For the text-containing cell, return its midpoint in (x, y) coordinate format. 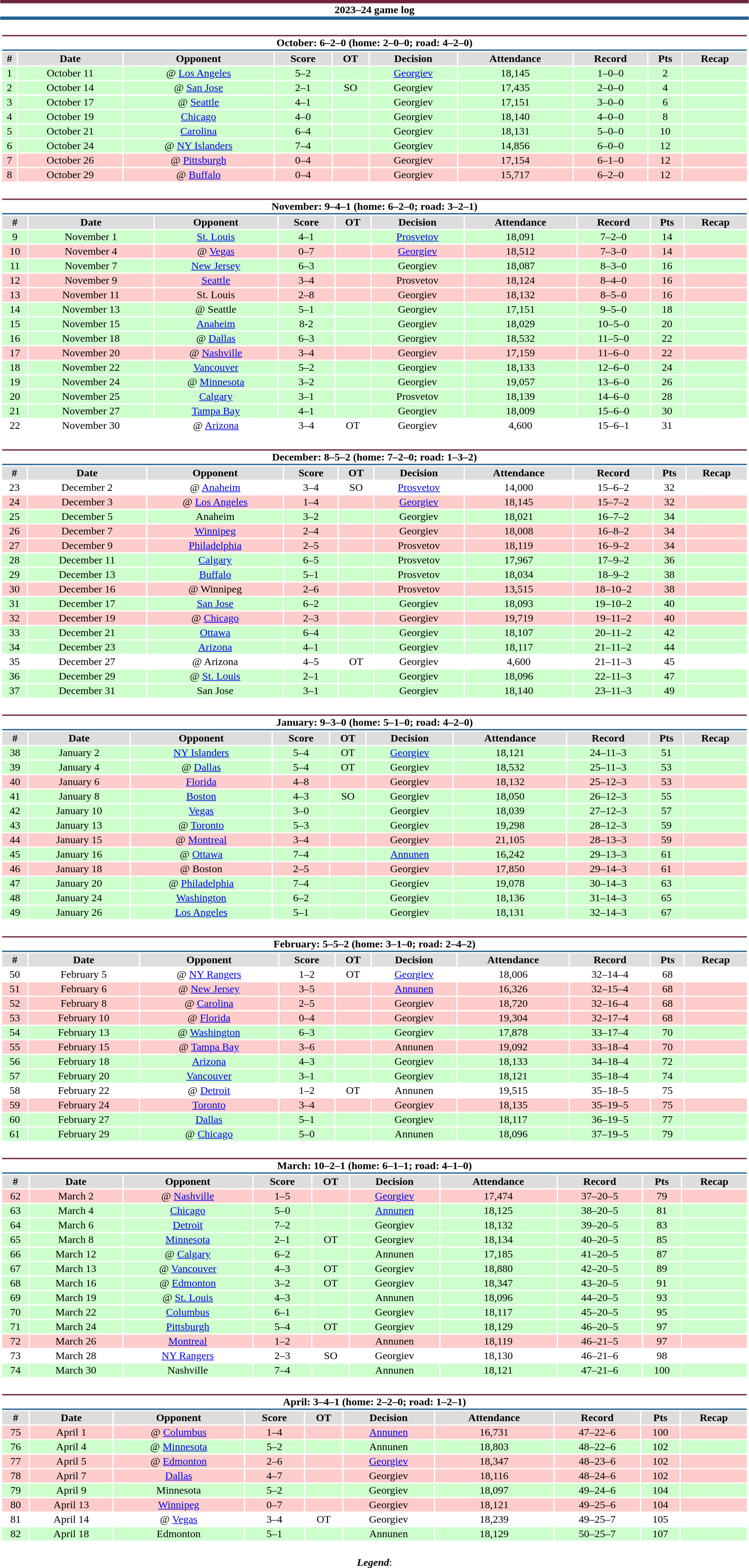
16,731 (494, 1433)
20–11–2 (613, 633)
21,105 (510, 840)
32–16–4 (610, 1003)
18,021 (519, 517)
11 (15, 266)
17,435 (515, 88)
@ Buffalo (198, 175)
October 17 (70, 102)
November 25 (91, 396)
1 (9, 73)
February 10 (84, 1018)
19,092 (513, 1047)
Buffalo (215, 575)
February 18 (84, 1061)
December 27 (87, 662)
32–17–4 (610, 1018)
18,008 (519, 531)
March 2 (76, 1196)
3–0–0 (610, 102)
@ Detroit (209, 1090)
November 9 (91, 280)
25–11–3 (608, 768)
93 (662, 1298)
March 28 (76, 1356)
56 (15, 1061)
December 7 (87, 531)
@ Boston (202, 869)
January 2 (79, 753)
19,515 (513, 1090)
Boston (202, 797)
6–0–0 (610, 146)
35–18–4 (610, 1076)
36–19–5 (610, 1119)
April 4 (71, 1447)
87 (662, 1254)
January 20 (79, 884)
19,719 (519, 618)
April 14 (71, 1520)
39–20–5 (599, 1225)
18,097 (494, 1491)
16–8–2 (613, 531)
17,850 (510, 869)
December 2 (87, 488)
27 (14, 546)
February 13 (84, 1032)
18,034 (519, 575)
8–5–0 (613, 295)
February 15 (84, 1047)
NY Islanders (202, 753)
February 29 (84, 1134)
March: 10–2–1 (home: 6–1–1; road: 4–1–0) (374, 1166)
50–25–7 (597, 1534)
34–18–4 (610, 1061)
December 3 (87, 502)
18,009 (520, 411)
March 8 (76, 1240)
November 24 (91, 382)
December 11 (87, 560)
40–20–5 (599, 1240)
March 24 (76, 1327)
85 (662, 1240)
42–20–5 (599, 1269)
15 (15, 324)
Montreal (187, 1341)
18,512 (520, 251)
69 (15, 1298)
19–11–2 (613, 618)
13,515 (519, 589)
18,803 (494, 1447)
23 (14, 488)
37–20–5 (599, 1196)
2–4 (311, 531)
April 13 (71, 1505)
18,091 (520, 237)
January 16 (79, 855)
18,134 (498, 1240)
Toronto (209, 1105)
March 19 (76, 1298)
Carolina (198, 132)
April 1 (71, 1433)
17,154 (515, 161)
19 (15, 382)
Edmonton (179, 1534)
@ San Jose (198, 88)
49–25–6 (597, 1505)
8-2 (306, 324)
@ NY Islanders (198, 146)
98 (662, 1356)
January 13 (79, 826)
2–8 (306, 295)
April 18 (71, 1534)
December 13 (87, 575)
November 15 (91, 324)
50 (15, 974)
January 8 (79, 797)
17,474 (498, 1196)
March 12 (76, 1254)
89 (662, 1269)
February 5 (84, 974)
37 (14, 691)
December: 8–5–2 (home: 7–2–0; road: 1–3–2) (374, 457)
80 (15, 1505)
37–19–5 (610, 1134)
November 1 (91, 237)
49–24–6 (597, 1491)
18–9–2 (613, 575)
@ Columbus (179, 1433)
18,125 (498, 1211)
18,239 (494, 1520)
October 19 (70, 117)
10–5–0 (613, 324)
April: 3–4–1 (home: 2–2–0; road: 1–2–1) (374, 1402)
November 13 (91, 309)
46 (15, 869)
4–7 (275, 1476)
18,107 (519, 633)
Washington (202, 898)
29 (14, 575)
22–11–3 (613, 676)
23–11–3 (613, 691)
52 (15, 1003)
25–12–3 (608, 782)
32–15–4 (610, 989)
February: 5–5–2 (home: 3–1–0; road: 2–4–2) (374, 944)
62 (15, 1196)
@ New Jersey (209, 989)
New Jersey (216, 266)
33 (14, 633)
January 24 (79, 898)
November 11 (91, 295)
41 (15, 797)
February 22 (84, 1090)
11–6–0 (613, 353)
26–12–3 (608, 797)
12–6–0 (613, 367)
5–3 (301, 826)
47–22–6 (597, 1433)
February 8 (84, 1003)
58 (15, 1090)
39 (15, 768)
27–12–3 (608, 811)
17 (15, 353)
66 (15, 1254)
18,029 (520, 324)
18,039 (510, 811)
December 29 (87, 676)
49–25–7 (597, 1520)
March 26 (76, 1341)
78 (15, 1476)
91 (662, 1283)
March 4 (76, 1211)
Columbus (187, 1312)
December 9 (87, 546)
March 13 (76, 1269)
January 26 (79, 913)
Los Angeles (202, 913)
@ Philadelphia (202, 884)
5–0–0 (610, 132)
November 18 (91, 338)
76 (15, 1447)
Seattle (216, 280)
6–5 (311, 560)
@ Washington (209, 1032)
Florida (202, 782)
43–20–5 (599, 1283)
January 15 (79, 840)
24–11–3 (608, 753)
48 (15, 898)
@ Toronto (202, 826)
@ Vancouver (187, 1269)
December 31 (87, 691)
18,135 (513, 1105)
February 27 (84, 1119)
8–3–0 (613, 266)
7–2–0 (613, 237)
18,880 (498, 1269)
Nashville (187, 1370)
January 10 (79, 811)
54 (15, 1032)
45–20–5 (599, 1312)
October 29 (70, 175)
October 11 (70, 73)
46–21–5 (599, 1341)
19,304 (513, 1018)
15–6–2 (613, 488)
17,159 (520, 353)
46–21–6 (599, 1356)
March 22 (76, 1312)
16–7–2 (613, 517)
16–9–2 (613, 546)
32–14–3 (608, 913)
38–20–5 (599, 1211)
2–0–0 (610, 88)
16,242 (510, 855)
15,717 (515, 175)
@ Pittsburgh (198, 161)
3–6 (306, 1047)
11–5–0 (613, 338)
October: 6–2–0 (home: 2–0–0; road: 4–2–0) (374, 43)
4–5 (311, 662)
21 (15, 411)
30–14–3 (608, 884)
32–14–4 (610, 974)
4–8 (301, 782)
95 (662, 1312)
21–11–2 (613, 647)
18,006 (513, 974)
Ottawa (215, 633)
19,057 (520, 382)
31–14–3 (608, 898)
44–20–5 (599, 1298)
NY Rangers (187, 1356)
November 20 (91, 353)
64 (15, 1225)
5 (9, 132)
18,136 (510, 898)
60 (15, 1119)
9–5–0 (613, 309)
107 (660, 1534)
47–21–6 (599, 1370)
@ Carolina (209, 1003)
April 9 (71, 1491)
28–13–3 (608, 840)
October 14 (70, 88)
82 (15, 1534)
17,967 (519, 560)
4–0 (303, 117)
December 5 (87, 517)
April 7 (71, 1476)
@ Tampa Bay (209, 1047)
35–19–5 (610, 1105)
18,139 (520, 396)
October 24 (70, 146)
3 (9, 102)
7–2 (283, 1225)
16,326 (513, 989)
14,000 (519, 488)
15–6–1 (613, 425)
17,878 (513, 1032)
7–3–0 (613, 251)
6–2–0 (610, 175)
1–0–0 (610, 73)
18–10–2 (613, 589)
18,050 (510, 797)
November 30 (91, 425)
Vegas (202, 811)
November 27 (91, 411)
28–12–3 (608, 826)
29–14–3 (608, 869)
105 (660, 1520)
83 (662, 1225)
Philadelphia (215, 546)
@ Winnipeg (215, 589)
January 6 (79, 782)
November: 9–4–1 (home: 6–2–0; road: 3–2–1) (374, 207)
December 21 (87, 633)
18,087 (520, 266)
October 21 (70, 132)
March 6 (76, 1225)
Pittsburgh (187, 1327)
Detroit (187, 1225)
25 (14, 517)
17–9–2 (613, 560)
18,116 (494, 1476)
March 16 (76, 1283)
71 (15, 1327)
@ Montreal (202, 840)
19,298 (510, 826)
3–5 (306, 989)
13–6–0 (613, 382)
6–1 (283, 1312)
46–20–5 (599, 1327)
3–0 (301, 811)
13 (15, 295)
April 5 (71, 1462)
October 26 (70, 161)
18,130 (498, 1356)
January 18 (79, 869)
December 23 (87, 647)
January: 9–3–0 (home: 5–1–0; road: 4–2–0) (374, 722)
8–4–0 (613, 280)
14–6–0 (613, 396)
18,093 (519, 604)
@ NY Rangers (209, 974)
6–1–0 (610, 161)
73 (15, 1356)
21–11–3 (613, 662)
15–7–2 (613, 502)
January 4 (79, 768)
@ Ottawa (202, 855)
December 17 (87, 604)
48–22–6 (597, 1447)
43 (15, 826)
2023–24 game log (374, 10)
19–10–2 (613, 604)
29–13–3 (608, 855)
February 20 (84, 1076)
18,124 (520, 280)
9 (15, 237)
14,856 (515, 146)
December 16 (87, 589)
35–18–5 (610, 1090)
February 24 (84, 1105)
November 4 (91, 251)
48–23–6 (597, 1462)
18,720 (513, 1003)
@ Anaheim (215, 488)
December 19 (87, 618)
41–20–5 (599, 1254)
November 22 (91, 367)
35 (14, 662)
48–24–6 (597, 1476)
33–18–4 (610, 1047)
March 30 (76, 1370)
1–5 (283, 1196)
@ Calgary (187, 1254)
33–17–4 (610, 1032)
Tampa Bay (216, 411)
November 7 (91, 266)
4–0–0 (610, 117)
15–6–0 (613, 411)
@ Florida (209, 1018)
17,185 (498, 1254)
February 6 (84, 989)
7 (9, 161)
19,078 (510, 884)
